Find where the given text appears and provide that cell's center as [X, Y] coordinate. 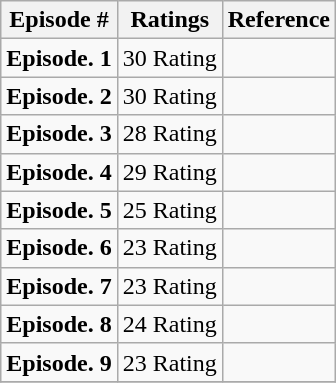
Episode. 9 [59, 362]
Ratings [170, 20]
Reference [278, 20]
Episode. 1 [59, 58]
28 Rating [170, 134]
Episode. 8 [59, 324]
Episode. 5 [59, 210]
29 Rating [170, 172]
Episode. 7 [59, 286]
Episode. 3 [59, 134]
24 Rating [170, 324]
Episode. 6 [59, 248]
Episode. 2 [59, 96]
Episode # [59, 20]
Episode. 4 [59, 172]
25 Rating [170, 210]
